Detect which cell encompasses the target text, then output its (x, y) center coordinate. 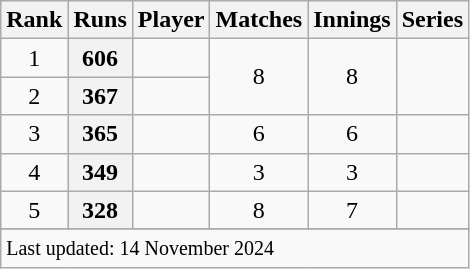
328 (100, 210)
606 (100, 58)
5 (34, 210)
365 (100, 134)
Player (171, 20)
2 (34, 96)
367 (100, 96)
Rank (34, 20)
4 (34, 172)
1 (34, 58)
Matches (259, 20)
Series (432, 20)
Runs (100, 20)
7 (352, 210)
349 (100, 172)
Last updated: 14 November 2024 (235, 248)
Innings (352, 20)
